Provide the (X, Y) coordinate of the cell's center where the given text is located.  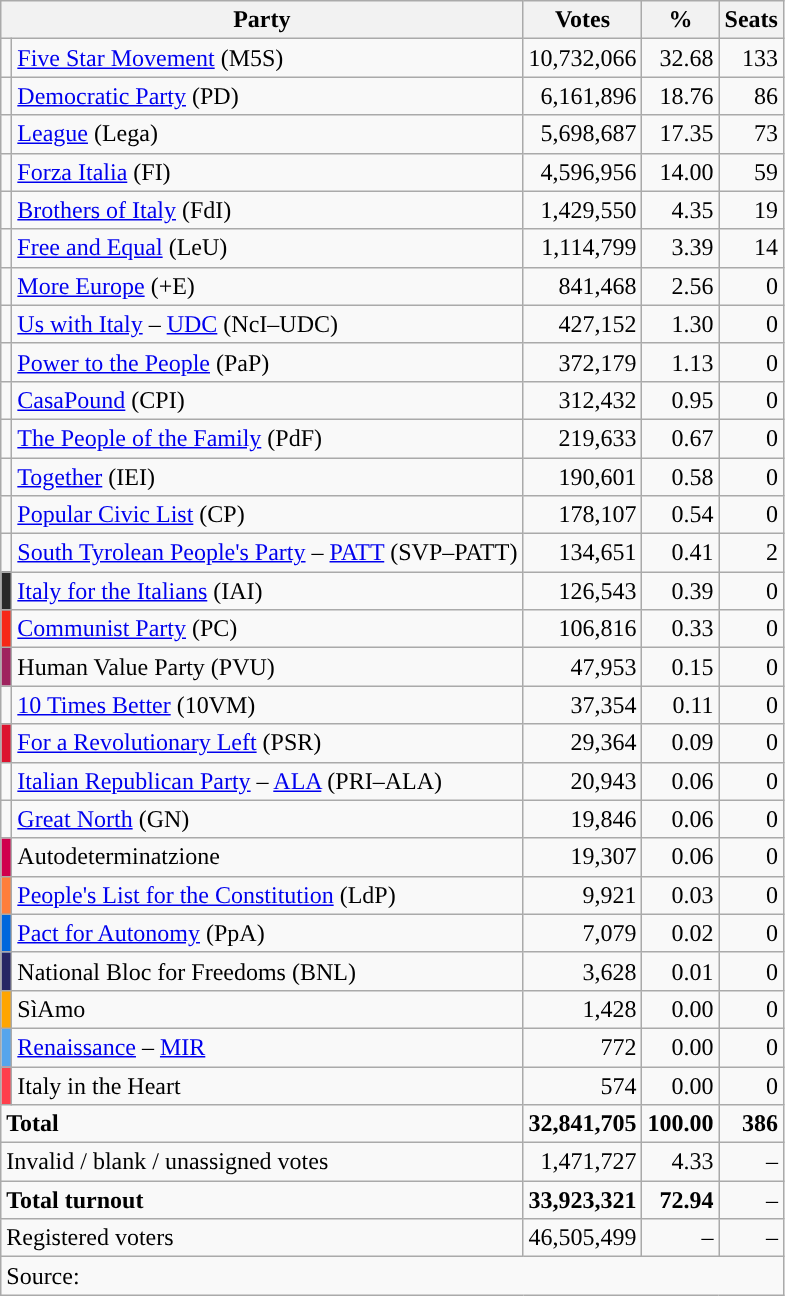
Brothers of Italy (FdI) (268, 210)
19,307 (582, 857)
Democratic Party (PD) (268, 96)
Italy in the Heart (268, 1085)
Total (262, 1124)
427,152 (582, 324)
The People of the Family (PdF) (268, 438)
League (Lega) (268, 134)
1.13 (680, 362)
372,179 (582, 362)
6,161,896 (582, 96)
73 (751, 134)
0.39 (680, 591)
18.76 (680, 96)
For a Revolutionary Left (PSR) (268, 743)
Great North (GN) (268, 819)
Autodeterminatzione (268, 857)
4.35 (680, 210)
2 (751, 553)
Registered voters (262, 1238)
10,732,066 (582, 58)
Human Value Party (PVU) (268, 667)
Total turnout (262, 1200)
9,921 (582, 895)
19,846 (582, 819)
0.09 (680, 743)
32,841,705 (582, 1124)
841,468 (582, 286)
20,943 (582, 781)
1.30 (680, 324)
0.41 (680, 553)
Party (262, 20)
190,601 (582, 477)
Together (IEI) (268, 477)
National Bloc for Freedoms (BNL) (268, 971)
Invalid / blank / unassigned votes (262, 1162)
47,953 (582, 667)
7,079 (582, 933)
Italian Republican Party – ALA (PRI–ALA) (268, 781)
33,923,321 (582, 1200)
17.35 (680, 134)
72.94 (680, 1200)
Five Star Movement (M5S) (268, 58)
Renaissance – MIR (268, 1047)
1,429,550 (582, 210)
19 (751, 210)
0.95 (680, 400)
86 (751, 96)
0.03 (680, 895)
0.58 (680, 477)
100.00 (680, 1124)
126,543 (582, 591)
219,633 (582, 438)
Popular Civic List (CP) (268, 515)
South Tyrolean People's Party – PATT (SVP–PATT) (268, 553)
772 (582, 1047)
Pact for Autonomy (PpA) (268, 933)
312,432 (582, 400)
People's List for the Constitution (LdP) (268, 895)
Seats (751, 20)
4.33 (680, 1162)
46,505,499 (582, 1238)
4,596,956 (582, 172)
0.33 (680, 629)
Power to the People (PaP) (268, 362)
0.54 (680, 515)
29,364 (582, 743)
106,816 (582, 629)
134,651 (582, 553)
1,471,727 (582, 1162)
0.67 (680, 438)
133 (751, 58)
574 (582, 1085)
14 (751, 248)
3,628 (582, 971)
% (680, 20)
32.68 (680, 58)
5,698,687 (582, 134)
37,354 (582, 705)
Communist Party (PC) (268, 629)
0.01 (680, 971)
Forza Italia (FI) (268, 172)
3.39 (680, 248)
More Europe (+E) (268, 286)
1,114,799 (582, 248)
14.00 (680, 172)
SìAmo (268, 1009)
2.56 (680, 286)
1,428 (582, 1009)
Italy for the Italians (IAI) (268, 591)
10 Times Better (10VM) (268, 705)
Free and Equal (LeU) (268, 248)
386 (751, 1124)
0.15 (680, 667)
0.11 (680, 705)
Source: (392, 1276)
Us with Italy – UDC (NcI–UDC) (268, 324)
178,107 (582, 515)
59 (751, 172)
Votes (582, 20)
CasaPound (CPI) (268, 400)
0.02 (680, 933)
